Output the [X, Y] coordinate of the center of the cell containing the given text.  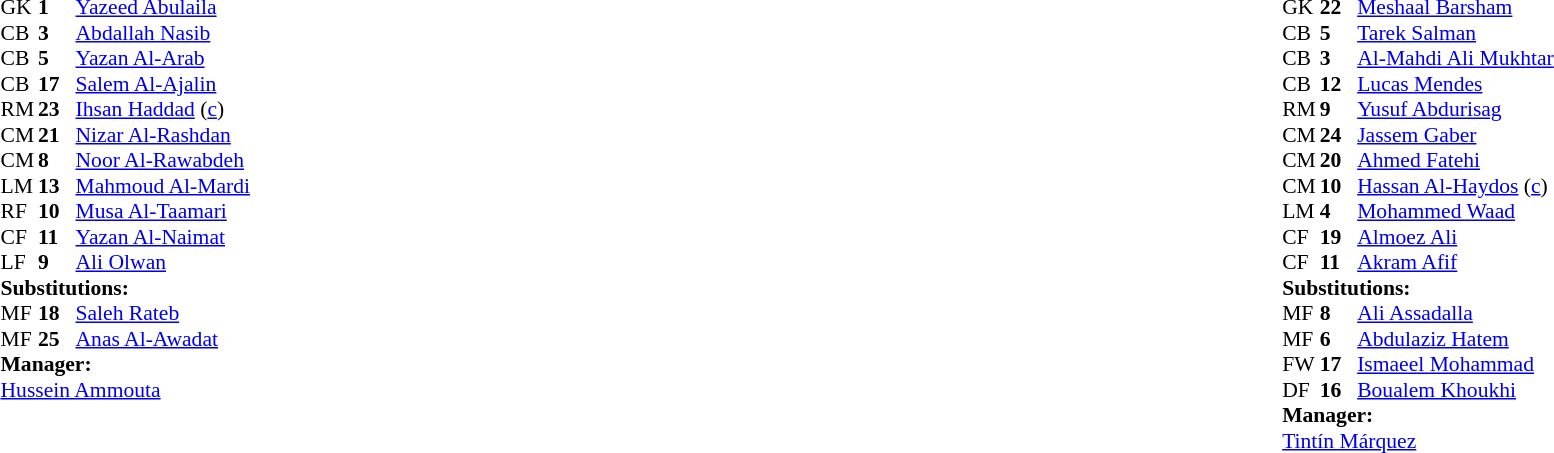
25 [57, 339]
Ihsan Haddad (c) [163, 109]
LF [19, 263]
Ismaeel Mohammad [1456, 365]
Saleh Rateb [163, 313]
13 [57, 186]
Yusuf Abdurisag [1456, 109]
Jassem Gaber [1456, 135]
FW [1301, 365]
Musa Al-Taamari [163, 211]
Ahmed Fatehi [1456, 161]
Yazan Al-Arab [163, 59]
DF [1301, 390]
Yazan Al-Naimat [163, 237]
Ali Assadalla [1456, 313]
20 [1339, 161]
Abdulaziz Hatem [1456, 339]
Abdallah Nasib [163, 33]
Lucas Mendes [1456, 84]
Almoez Ali [1456, 237]
18 [57, 313]
23 [57, 109]
6 [1339, 339]
4 [1339, 211]
Akram Afif [1456, 263]
Boualem Khoukhi [1456, 390]
Mahmoud Al-Mardi [163, 186]
Tarek Salman [1456, 33]
Ali Olwan [163, 263]
Hassan Al-Haydos (c) [1456, 186]
21 [57, 135]
Noor Al-Rawabdeh [163, 161]
Salem Al-Ajalin [163, 84]
Mohammed Waad [1456, 211]
12 [1339, 84]
RF [19, 211]
16 [1339, 390]
Hussein Ammouta [124, 390]
19 [1339, 237]
Al-Mahdi Ali Mukhtar [1456, 59]
Nizar Al-Rashdan [163, 135]
24 [1339, 135]
Anas Al-Awadat [163, 339]
